From the cell containing the given text, extract its center point as (X, Y) coordinate. 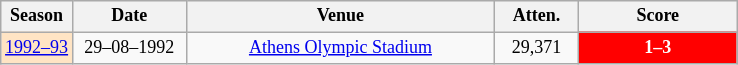
Score (658, 16)
29,371 (537, 48)
1992–93 (37, 48)
Date (129, 16)
1–3 (658, 48)
29–08–1992 (129, 48)
Venue (340, 16)
Atten. (537, 16)
Season (37, 16)
Athens Olympic Stadium (340, 48)
